Extract the [x, y] coordinate from the center of the cell holding the provided text.  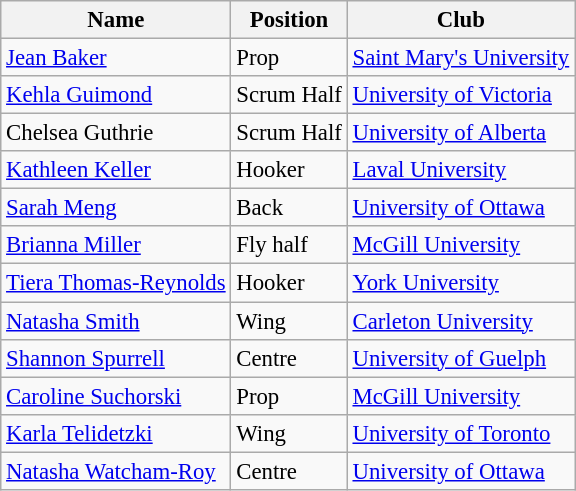
Fly half [289, 245]
University of Toronto [460, 433]
University of Guelph [460, 358]
Kehla Guimond [116, 95]
Jean Baker [116, 58]
Karla Telidetzki [116, 433]
Chelsea Guthrie [116, 133]
Position [289, 20]
Laval University [460, 170]
York University [460, 283]
University of Victoria [460, 95]
Sarah Meng [116, 208]
University of Alberta [460, 133]
Shannon Spurrell [116, 358]
Back [289, 208]
Name [116, 20]
Tiera Thomas-Reynolds [116, 283]
Natasha Smith [116, 321]
Kathleen Keller [116, 170]
Carleton University [460, 321]
Natasha Watcham-Roy [116, 471]
Club [460, 20]
Saint Mary's University [460, 58]
Brianna Miller [116, 245]
Caroline Suchorski [116, 396]
